Detect which cell encompasses the target text, then output its [X, Y] center coordinate. 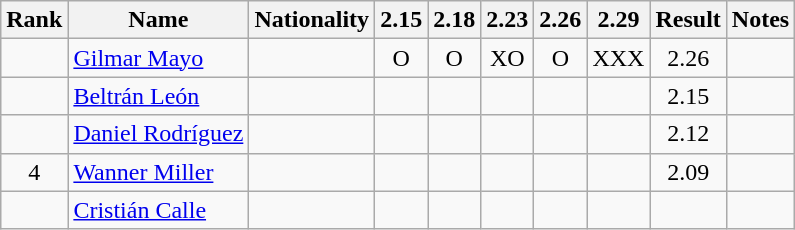
4 [34, 172]
Result [688, 20]
2.18 [454, 20]
2.12 [688, 134]
XXX [618, 58]
2.09 [688, 172]
Name [158, 20]
2.23 [508, 20]
Rank [34, 20]
Daniel Rodríguez [158, 134]
Wanner Miller [158, 172]
Cristián Calle [158, 210]
XO [508, 58]
2.29 [618, 20]
Beltrán León [158, 96]
Gilmar Mayo [158, 58]
Nationality [312, 20]
Notes [760, 20]
